Locate the cell with the specified text and output its (X, Y) center coordinate. 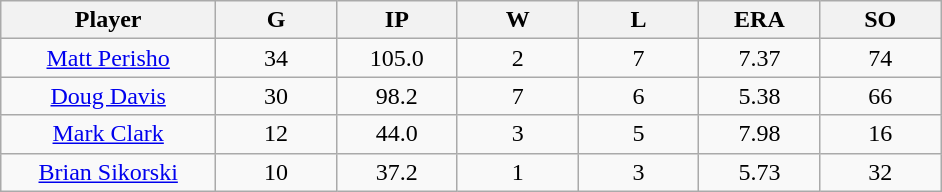
Doug Davis (108, 96)
5.73 (760, 172)
1 (518, 172)
105.0 (396, 58)
5 (638, 134)
66 (880, 96)
Mark Clark (108, 134)
Player (108, 20)
10 (276, 172)
IP (396, 20)
74 (880, 58)
32 (880, 172)
Matt Perisho (108, 58)
30 (276, 96)
2 (518, 58)
L (638, 20)
Brian Sikorski (108, 172)
5.38 (760, 96)
7.37 (760, 58)
34 (276, 58)
SO (880, 20)
6 (638, 96)
44.0 (396, 134)
98.2 (396, 96)
37.2 (396, 172)
ERA (760, 20)
16 (880, 134)
W (518, 20)
7.98 (760, 134)
12 (276, 134)
G (276, 20)
